Capture the cell that displays the provided text and extract its [x, y] central coordinate. 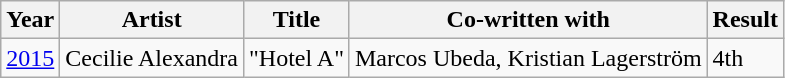
Year [30, 20]
Result [745, 20]
"Hotel A" [296, 58]
Artist [152, 20]
Marcos Ubeda, Kristian Lagerström [528, 58]
4th [745, 58]
Co-written with [528, 20]
Cecilie Alexandra [152, 58]
2015 [30, 58]
Title [296, 20]
